Identify which cell holds the provided text, then report its (x, y) central coordinate. 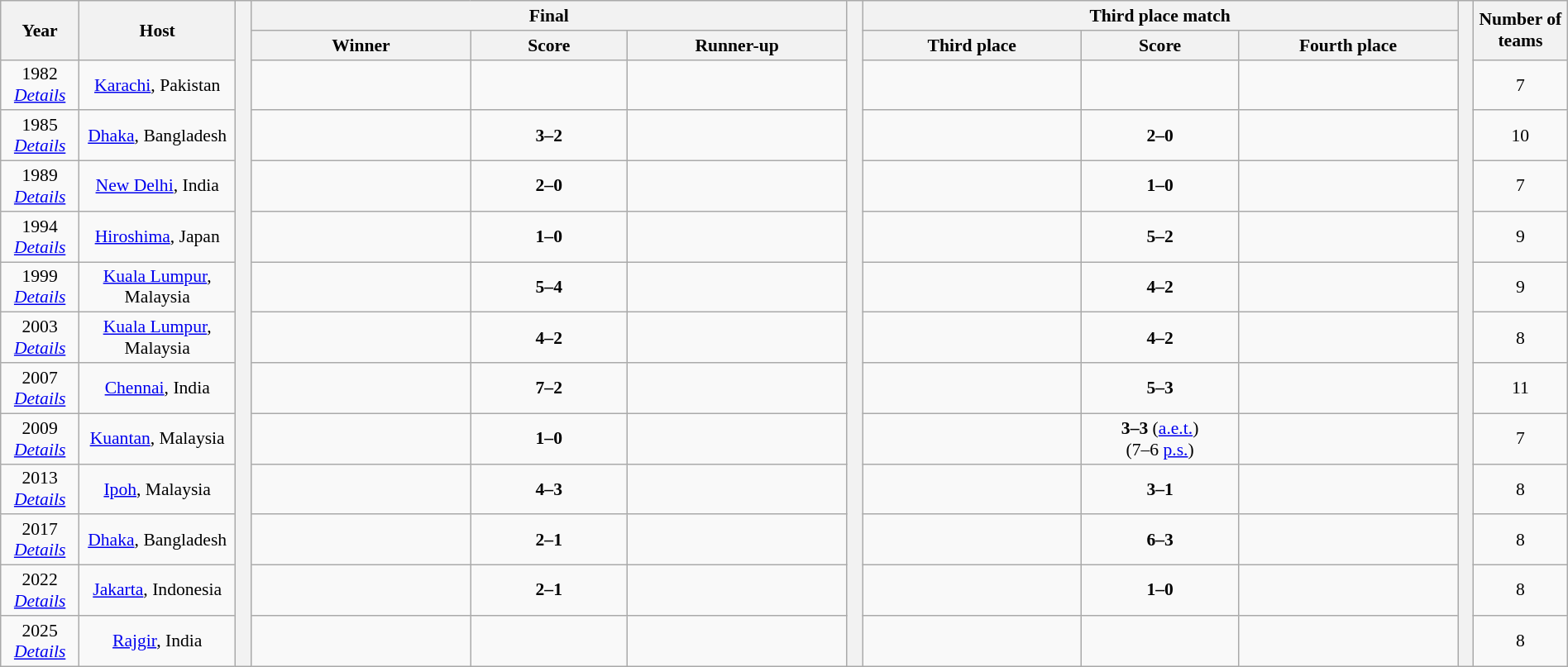
6–3 (1159, 541)
Number of teams (1520, 30)
Host (157, 30)
Runner-up (738, 45)
3–1 (1159, 489)
3–2 (549, 136)
2017 Details (40, 541)
New Delhi, India (157, 187)
Kuantan, Malaysia (157, 438)
Third place match (1160, 16)
5–3 (1159, 388)
1985 Details (40, 136)
11 (1520, 388)
Ipoh, Malaysia (157, 489)
4–3 (549, 489)
Rajgir, India (157, 641)
1982 Details (40, 84)
Karachi, Pakistan (157, 84)
1999 Details (40, 288)
Third place (973, 45)
1989 Details (40, 187)
Winner (361, 45)
Hiroshima, Japan (157, 236)
Fourth place (1348, 45)
3–3 (a.e.t.) (7–6 p.s.) (1159, 438)
2025Details (40, 641)
2013 Details (40, 489)
2022 Details (40, 590)
Year (40, 30)
Chennai, India (157, 388)
Jakarta, Indonesia (157, 590)
10 (1520, 136)
2003 Details (40, 337)
7–2 (549, 388)
2009 Details (40, 438)
Final (549, 16)
1994 Details (40, 236)
2007 Details (40, 388)
5–4 (549, 288)
5–2 (1159, 236)
